Search for the cell housing the specified text and yield its (X, Y) center coordinate. 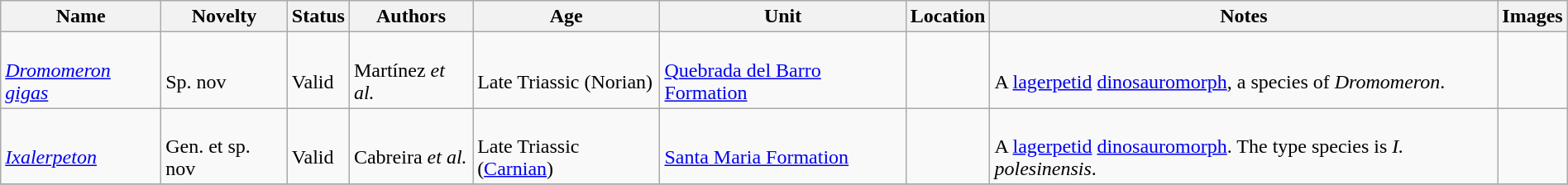
Dromomeron gigas (81, 70)
A lagerpetid dinosauromorph, a species of Dromomeron. (1244, 70)
Martínez et al. (410, 70)
Novelty (225, 17)
Images (1532, 17)
Status (318, 17)
Ixalerpeton (81, 146)
Cabreira et al. (410, 146)
Quebrada del Barro Formation (782, 70)
Gen. et sp. nov (225, 146)
Late Triassic (Carnian) (566, 146)
Age (566, 17)
Notes (1244, 17)
Sp. nov (225, 70)
A lagerpetid dinosauromorph. The type species is I. polesinensis. (1244, 146)
Santa Maria Formation (782, 146)
Location (948, 17)
Late Triassic (Norian) (566, 70)
Unit (782, 17)
Name (81, 17)
Authors (410, 17)
